Determine the (X, Y) coordinate at the center of the cell enclosing the given text.  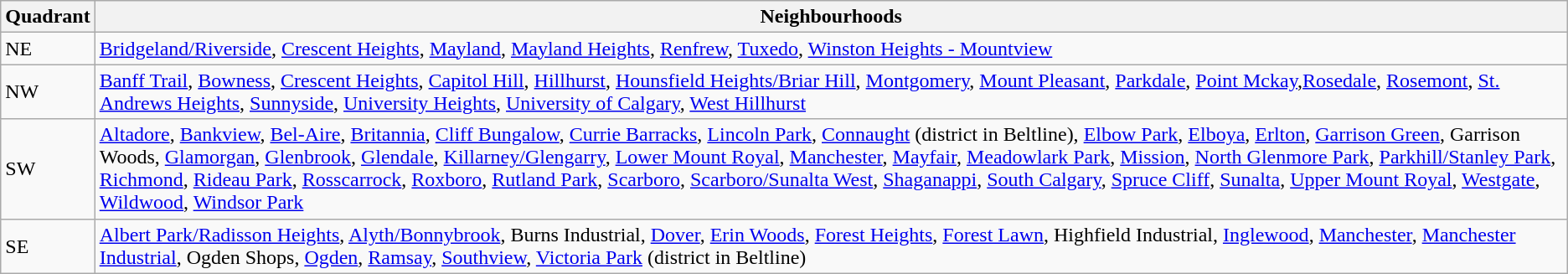
Bridgeland/Riverside, Crescent Heights, Mayland, Mayland Heights, Renfrew, Tuxedo, Winston Heights - Mountview (831, 49)
SW (48, 169)
Quadrant (48, 17)
NE (48, 49)
SE (48, 246)
Neighbourhoods (831, 17)
NW (48, 92)
